Output the (x, y) coordinate of the center of the cell containing the given text.  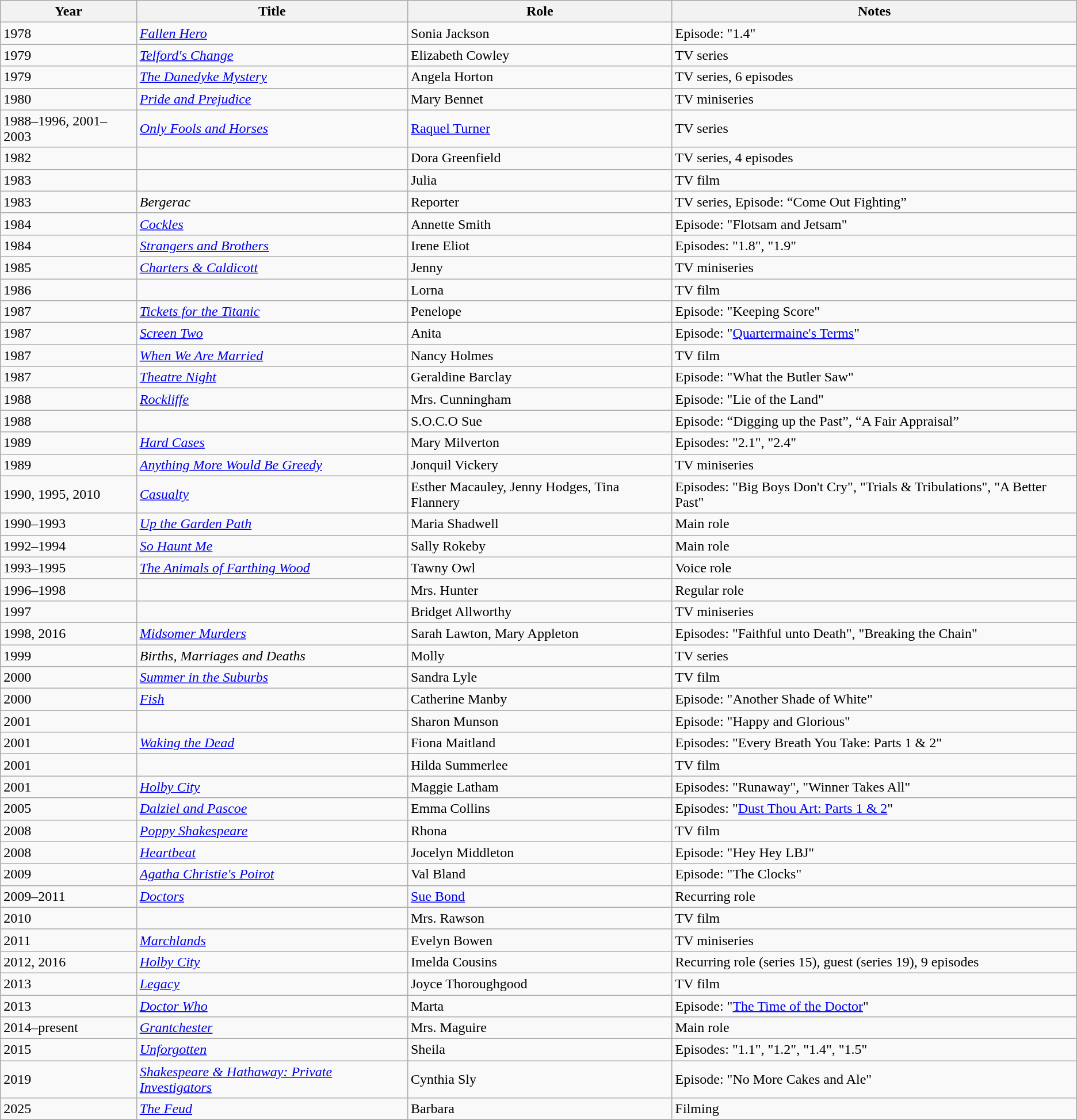
Pride and Prejudice (272, 99)
Births, Marriages and Deaths (272, 655)
2025 (68, 1109)
Heartbeat (272, 853)
Episodes: "Big Boys Don't Cry", "Trials & Tribulations", "A Better Past" (874, 495)
Tawny Owl (540, 568)
Marchlands (272, 940)
Episodes: "2.1", "2.4" (874, 443)
Waking the Dead (272, 743)
Mrs. Rawson (540, 918)
1982 (68, 158)
Filming (874, 1109)
Year (68, 12)
The Animals of Farthing Wood (272, 568)
Grantchester (272, 1028)
Catherine Manby (540, 699)
Sue Bond (540, 896)
Charters & Caldicott (272, 267)
Sheila (540, 1050)
Bergerac (272, 202)
S.O.C.O Sue (540, 421)
Title (272, 12)
1999 (68, 655)
TV series, Episode: “Come Out Fighting” (874, 202)
Only Fools and Horses (272, 129)
1992–1994 (68, 546)
Evelyn Bowen (540, 940)
Emma Collins (540, 809)
Angela Horton (540, 77)
Esther Macauley, Jenny Hodges, Tina Flannery (540, 495)
Anything More Would Be Greedy (272, 465)
Voice role (874, 568)
Jonquil Vickery (540, 465)
1988–1996, 2001–2003 (68, 129)
Episode: “Digging up the Past”, “A Fair Appraisal” (874, 421)
Episodes: "Dust Thou Art: Parts 1 & 2" (874, 809)
Nancy Holmes (540, 356)
2009–2011 (68, 896)
Shakespeare & Hathaway: Private Investigators (272, 1079)
Sonia Jackson (540, 33)
2012, 2016 (68, 962)
1990, 1995, 2010 (68, 495)
Mrs. Hunter (540, 590)
Episodes: "Runaway", "Winner Takes All" (874, 787)
Doctor Who (272, 1006)
1998, 2016 (68, 633)
Doctors (272, 896)
Episode: "The Time of the Doctor" (874, 1006)
Episode: "Another Shade of White" (874, 699)
TV series, 6 episodes (874, 77)
Julia (540, 180)
Elizabeth Cowley (540, 55)
Episode: "No More Cakes and Ale" (874, 1079)
Maggie Latham (540, 787)
Hard Cases (272, 443)
1997 (68, 611)
So Haunt Me (272, 546)
Mrs. Maguire (540, 1028)
When We Are Married (272, 356)
Joyce Thoroughgood (540, 984)
Notes (874, 12)
Irene Eliot (540, 246)
1990–1993 (68, 524)
Imelda Cousins (540, 962)
Bridget Allworthy (540, 611)
Dora Greenfield (540, 158)
Fallen Hero (272, 33)
Maria Shadwell (540, 524)
1980 (68, 99)
TV series, 4 episodes (874, 158)
Agatha Christie's Poirot (272, 874)
Theatre Night (272, 377)
Rhona (540, 831)
Barbara (540, 1109)
Unforgotten (272, 1050)
Episode: "Hey Hey LBJ" (874, 853)
Dalziel and Pascoe (272, 809)
Episode: "What the Butler Saw" (874, 377)
2019 (68, 1079)
Episode: "Lie of the Land" (874, 399)
Sally Rokeby (540, 546)
Lorna (540, 289)
Recurring role (874, 896)
Geraldine Barclay (540, 377)
2005 (68, 809)
Episode: "The Clocks" (874, 874)
The Feud (272, 1109)
1985 (68, 267)
1996–1998 (68, 590)
Strangers and Brothers (272, 246)
Fiona Maitland (540, 743)
Regular role (874, 590)
Mary Milverton (540, 443)
Screen Two (272, 334)
Hilda Summerlee (540, 765)
Marta (540, 1006)
Rockliffe (272, 399)
Jenny (540, 267)
2010 (68, 918)
Midsomer Murders (272, 633)
Mary Bennet (540, 99)
Annette Smith (540, 224)
Episode: "Happy and Glorious" (874, 721)
Casualty (272, 495)
Mrs. Cunningham (540, 399)
2009 (68, 874)
1978 (68, 33)
Episode: "Flotsam and Jetsam" (874, 224)
2014–present (68, 1028)
Episodes: "Faithful unto Death", "Breaking the Chain" (874, 633)
Penelope (540, 312)
Cockles (272, 224)
Cynthia Sly (540, 1079)
Val Bland (540, 874)
Poppy Shakespeare (272, 831)
Episodes: "Every Breath You Take: Parts 1 & 2" (874, 743)
Molly (540, 655)
Sandra Lyle (540, 678)
1986 (68, 289)
Anita (540, 334)
Episode: "Quartermaine's Terms" (874, 334)
Episodes: "1.1", "1.2", "1.4", "1.5" (874, 1050)
Recurring role (series 15), guest (series 19), 9 episodes (874, 962)
Reporter (540, 202)
Up the Garden Path (272, 524)
2011 (68, 940)
Role (540, 12)
Summer in the Suburbs (272, 678)
Episode: "Keeping Score" (874, 312)
Raquel Turner (540, 129)
Legacy (272, 984)
Fish (272, 699)
2015 (68, 1050)
The Danedyke Mystery (272, 77)
Episode: "1.4" (874, 33)
1993–1995 (68, 568)
Sharon Munson (540, 721)
Episodes: "1.8", "1.9" (874, 246)
Telford's Change (272, 55)
Sarah Lawton, Mary Appleton (540, 633)
Tickets for the Titanic (272, 312)
Jocelyn Middleton (540, 853)
